Scan for the cell matching the given text and deliver its (x, y) coordinate at center. 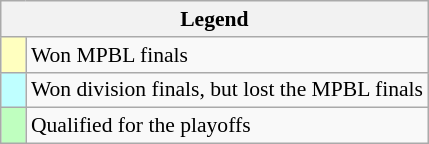
Won MPBL finals (227, 55)
Qualified for the playoffs (227, 126)
Legend (214, 19)
Won division finals, but lost the MPBL finals (227, 90)
